Return [x, y] of the center of cell containing provided text 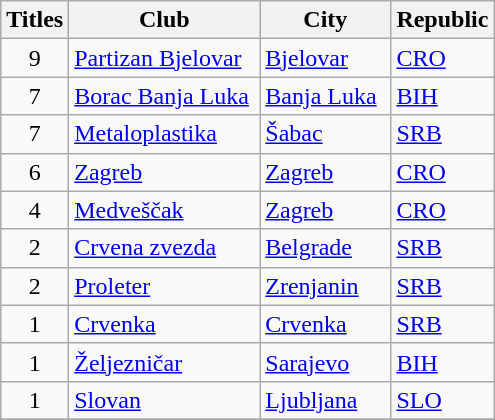
Proleter [164, 286]
Sarajevo [326, 362]
Crvena zvezda [164, 248]
Željezničar [164, 362]
Belgrade [326, 248]
Club [164, 20]
Šabac [326, 134]
Titles [35, 20]
Zrenjanin [326, 286]
Borac Banja Luka [164, 96]
SLO [442, 400]
Ljubljana [326, 400]
Medveščak [164, 210]
4 [35, 210]
Metaloplastika [164, 134]
Slovan [164, 400]
Partizan Bjelovar [164, 58]
6 [35, 172]
Bjelovar [326, 58]
City [326, 20]
Banja Luka [326, 96]
9 [35, 58]
Republic [442, 20]
